Scan for the cell matching the given text and deliver its (X, Y) coordinate at center. 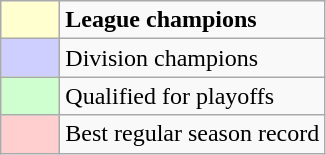
Best regular season record (192, 134)
League champions (192, 20)
Qualified for playoffs (192, 96)
Division champions (192, 58)
